Output the (X, Y) coordinate of the center of the cell containing the given text.  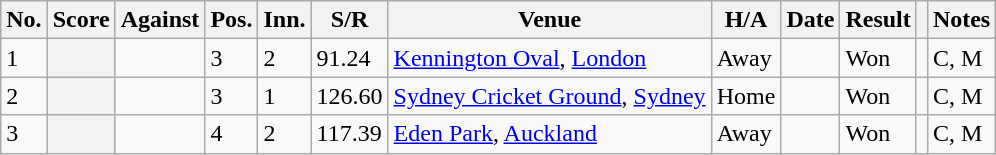
Venue (550, 20)
Against (160, 20)
4 (232, 134)
126.60 (350, 96)
Date (810, 20)
117.39 (350, 134)
91.24 (350, 58)
S/R (350, 20)
Sydney Cricket Ground, Sydney (550, 96)
H/A (746, 20)
Home (746, 96)
Score (81, 20)
Kennington Oval, London (550, 58)
Pos. (232, 20)
Notes (961, 20)
Result (878, 20)
Inn. (284, 20)
Eden Park, Auckland (550, 134)
No. (24, 20)
